Locate the cell with the specified text and output its (x, y) center coordinate. 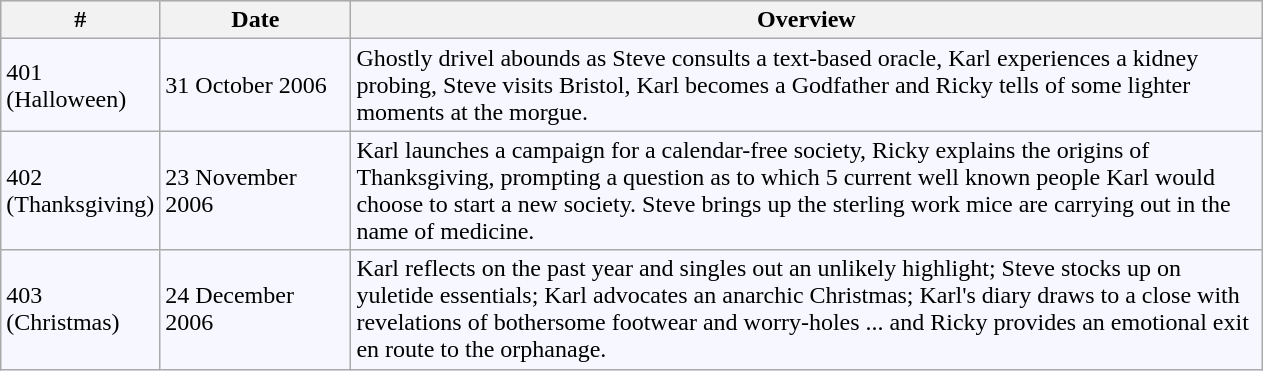
Date (256, 20)
403 (Christmas) (80, 310)
23 November 2006 (256, 190)
Overview (806, 20)
402 (Thanksgiving) (80, 190)
# (80, 20)
31 October 2006 (256, 85)
401 (Halloween) (80, 85)
24 December 2006 (256, 310)
